Determine the (x, y) coordinate at the center of the cell enclosing the given text.  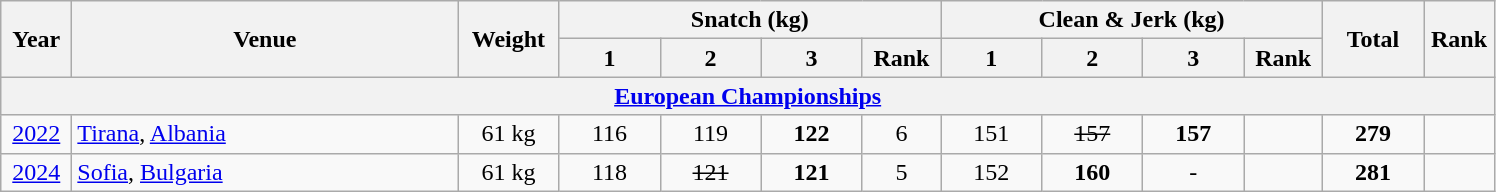
119 (710, 134)
118 (610, 172)
279 (1372, 134)
Year (36, 39)
Snatch (kg) (750, 20)
Tirana, Albania (265, 134)
122 (812, 134)
Clean & Jerk (kg) (1132, 20)
281 (1372, 172)
2024 (36, 172)
6 (902, 134)
152 (992, 172)
- (1194, 172)
Total (1372, 39)
Sofia, Bulgaria (265, 172)
European Championships (748, 96)
Weight (508, 39)
151 (992, 134)
2022 (36, 134)
116 (610, 134)
5 (902, 172)
Venue (265, 39)
160 (1092, 172)
